For the text-containing cell, return its midpoint in [X, Y] coordinate format. 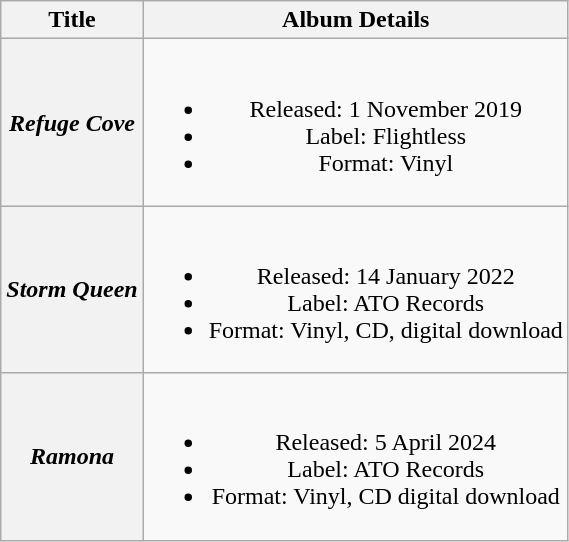
Album Details [356, 20]
Ramona [72, 456]
Released: 1 November 2019Label: FlightlessFormat: Vinyl [356, 122]
Title [72, 20]
Storm Queen [72, 290]
Refuge Cove [72, 122]
Released: 14 January 2022Label: ATO RecordsFormat: Vinyl, CD, digital download [356, 290]
Released: 5 April 2024Label: ATO RecordsFormat: Vinyl, CD digital download [356, 456]
